For the text-containing cell, return its midpoint in [x, y] coordinate format. 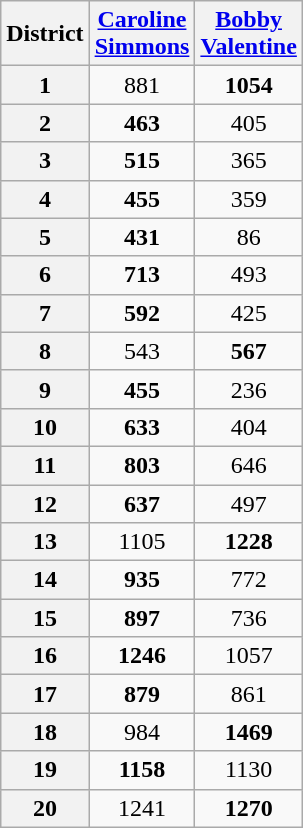
15 [45, 618]
431 [142, 237]
6 [45, 275]
20 [45, 808]
Bobby Valentine [249, 34]
18 [45, 732]
879 [142, 694]
359 [249, 199]
861 [249, 694]
16 [45, 656]
592 [142, 313]
12 [45, 503]
543 [142, 351]
736 [249, 618]
9 [45, 389]
10 [45, 427]
19 [45, 770]
3 [45, 161]
897 [142, 618]
8 [45, 351]
1241 [142, 808]
11 [45, 465]
1130 [249, 770]
1469 [249, 732]
Caroline Simmons [142, 34]
236 [249, 389]
935 [142, 580]
14 [45, 580]
405 [249, 123]
365 [249, 161]
1158 [142, 770]
13 [45, 542]
881 [142, 85]
984 [142, 732]
7 [45, 313]
86 [249, 237]
17 [45, 694]
5 [45, 237]
425 [249, 313]
1 [45, 85]
1057 [249, 656]
1105 [142, 542]
493 [249, 275]
District [45, 34]
2 [45, 123]
772 [249, 580]
1246 [142, 656]
637 [142, 503]
803 [142, 465]
463 [142, 123]
515 [142, 161]
1270 [249, 808]
567 [249, 351]
404 [249, 427]
4 [45, 199]
1228 [249, 542]
713 [142, 275]
646 [249, 465]
497 [249, 503]
1054 [249, 85]
633 [142, 427]
